Identify which cell holds the provided text, then report its [x, y] central coordinate. 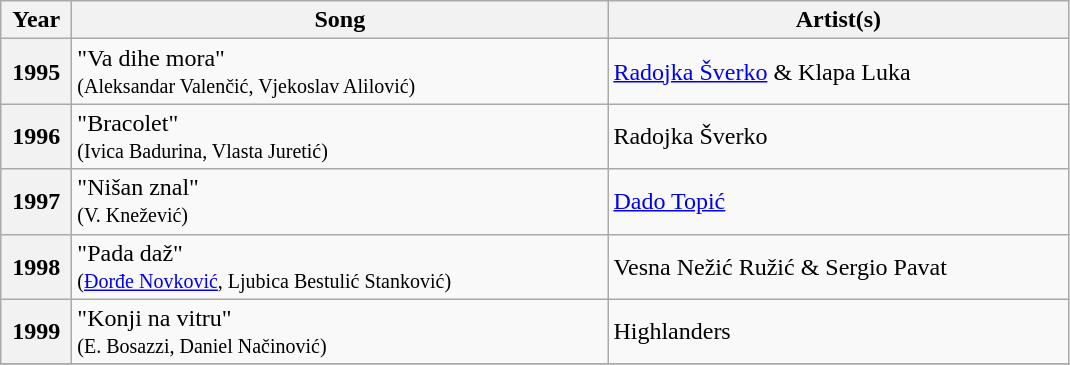
1997 [36, 202]
"Va dihe mora"(Aleksandar Valenčić, Vjekoslav Alilović) [340, 72]
Radojka Šverko [838, 136]
Vesna Nežić Ružić & Sergio Pavat [838, 266]
1996 [36, 136]
Radojka Šverko & Klapa Luka [838, 72]
Highlanders [838, 332]
Artist(s) [838, 20]
1998 [36, 266]
Song [340, 20]
1999 [36, 332]
"Konji na vitru"(E. Bosazzi, Daniel Načinović) [340, 332]
Year [36, 20]
1995 [36, 72]
"Bracolet"(Ivica Badurina, Vlasta Juretić) [340, 136]
"Pada daž"(Đorđe Novković, Ljubica Bestulić Stanković) [340, 266]
"Nišan znal"(V. Knežević) [340, 202]
Dado Topić [838, 202]
